Scan for the cell matching the given text and deliver its (X, Y) coordinate at center. 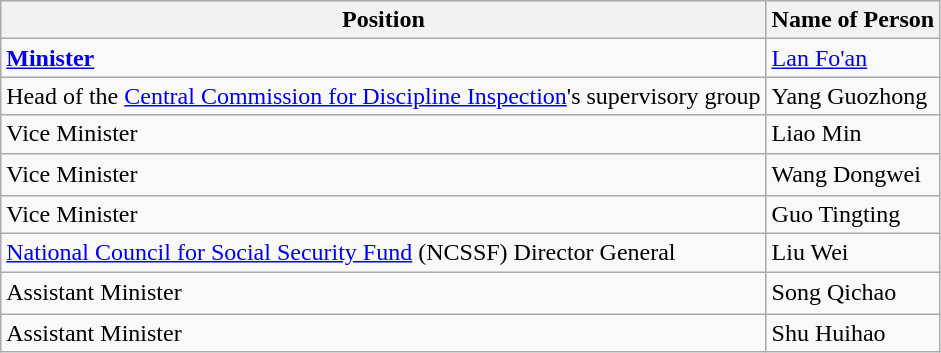
Guo Tingting (853, 215)
Liao Min (853, 134)
Head of the Central Commission for Discipline Inspection's supervisory group (384, 96)
Liu Wei (853, 253)
Wang Dongwei (853, 174)
Name of Person (853, 20)
National Council for Social Security Fund (NCSSF) Director General (384, 253)
Yang Guozhong (853, 96)
Lan Fo'an (853, 58)
Song Qichao (853, 294)
Shu Huihao (853, 333)
Position (384, 20)
Minister (384, 58)
